Provide the [X, Y] coordinate of the cell's center where the given text is located.  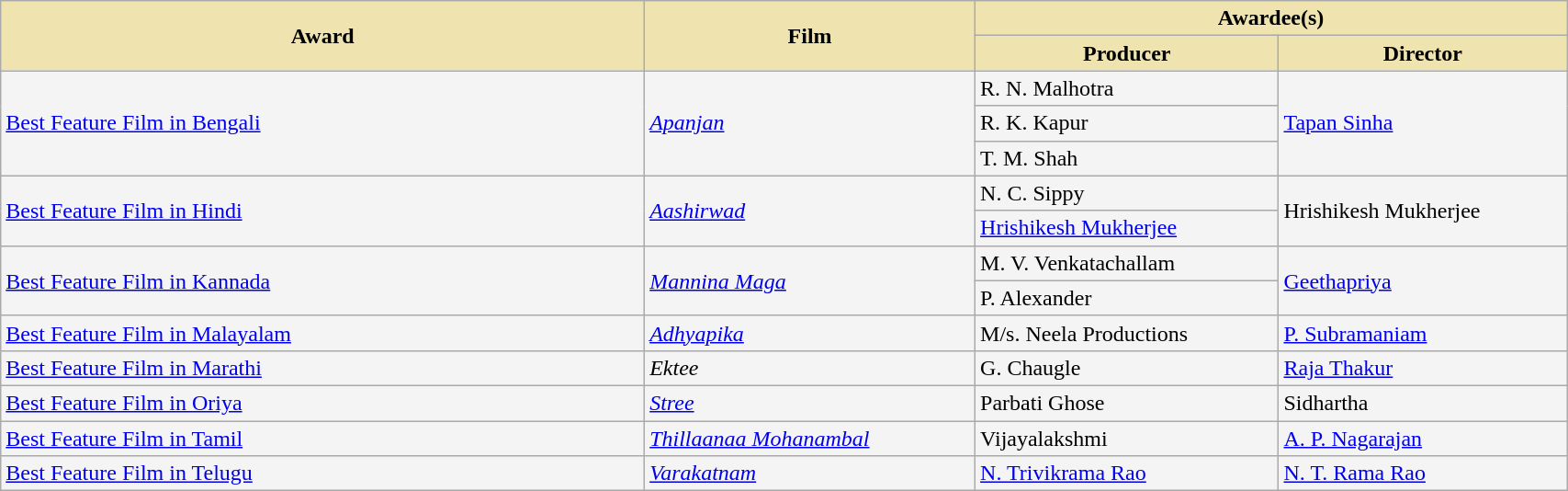
Geethapriya [1423, 280]
P. Subramaniam [1423, 333]
M/s. Neela Productions [1127, 333]
R. K. Kapur [1127, 123]
Best Feature Film in Malayalam [323, 333]
Best Feature Film in Bengali [323, 123]
Varakatnam [810, 474]
T. M. Shah [1127, 158]
Tapan Sinha [1423, 123]
Ektee [810, 368]
N. T. Rama Rao [1423, 474]
G. Chaugle [1127, 368]
Best Feature Film in Telugu [323, 474]
Apanjan [810, 123]
A. P. Nagarajan [1423, 439]
N. C. Sippy [1127, 193]
M. V. Venkatachallam [1127, 263]
Awardee(s) [1271, 18]
Stree [810, 403]
Producer [1127, 53]
N. Trivikrama Rao [1127, 474]
Best Feature Film in Tamil [323, 439]
Thillaanaa Mohanambal [810, 439]
Parbati Ghose [1127, 403]
Award [323, 36]
Director [1423, 53]
Best Feature Film in Oriya [323, 403]
Aashirwad [810, 211]
Sidhartha [1423, 403]
Adhyapika [810, 333]
Vijayalakshmi [1127, 439]
Mannina Maga [810, 280]
Best Feature Film in Kannada [323, 280]
R. N. Malhotra [1127, 88]
Raja Thakur [1423, 368]
P. Alexander [1127, 298]
Best Feature Film in Hindi [323, 211]
Film [810, 36]
Best Feature Film in Marathi [323, 368]
